Return the (X, Y) coordinate for the center point of the cell that contains the specified text.  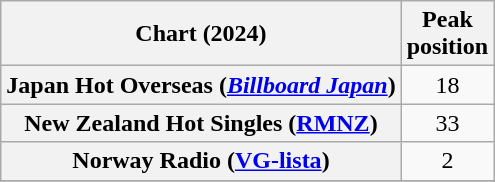
18 (447, 85)
Norway Radio (VG-lista) (201, 161)
33 (447, 123)
2 (447, 161)
Japan Hot Overseas (Billboard Japan) (201, 85)
Chart (2024) (201, 34)
Peakposition (447, 34)
New Zealand Hot Singles (RMNZ) (201, 123)
